Output the (X, Y) coordinate of the center of the cell containing the given text.  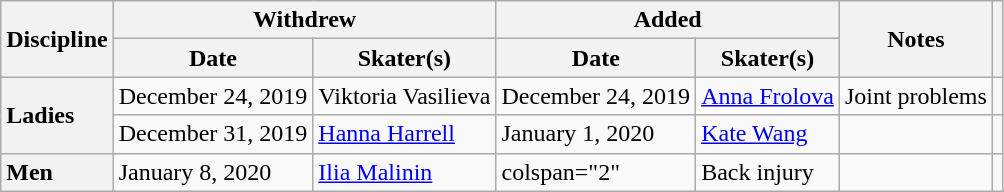
Viktoria Vasilieva (404, 96)
Kate Wang (768, 134)
Notes (916, 39)
colspan="2" (596, 172)
Hanna Harrell (404, 134)
Joint problems (916, 96)
Back injury (768, 172)
Men (57, 172)
January 8, 2020 (213, 172)
Ilia Malinin (404, 172)
Added (668, 20)
Discipline (57, 39)
Anna Frolova (768, 96)
Ladies (57, 115)
January 1, 2020 (596, 134)
Withdrew (304, 20)
December 31, 2019 (213, 134)
